From the cell containing the given text, extract its center point as (X, Y) coordinate. 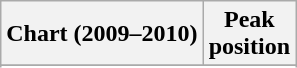
Peakposition (249, 34)
Chart (2009–2010) (102, 34)
